Identify which cell holds the provided text, then report its [X, Y] central coordinate. 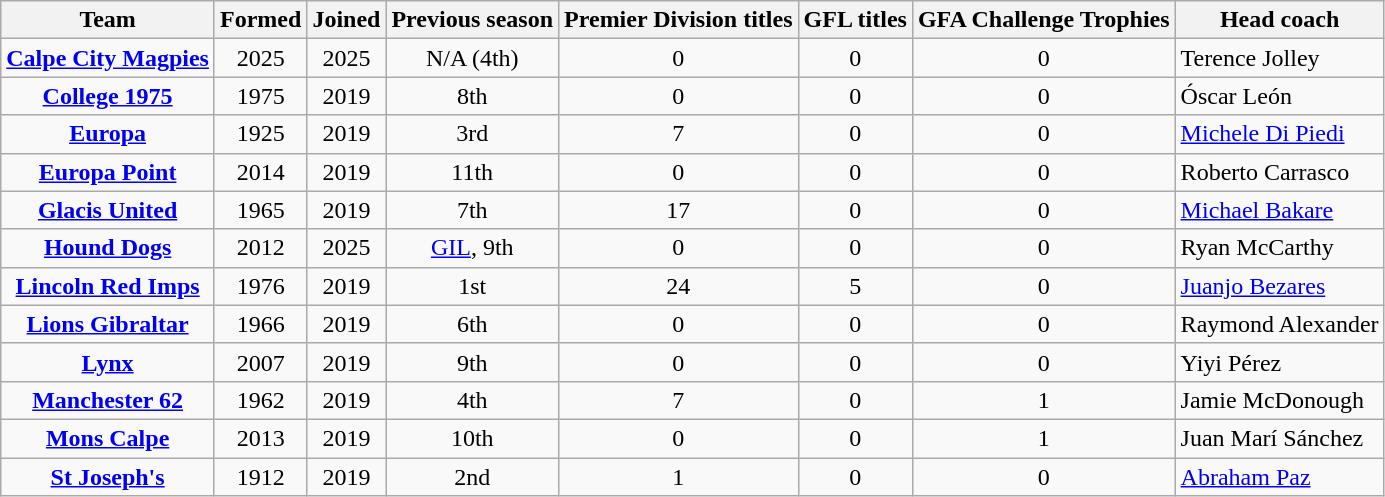
Glacis United [108, 210]
Juanjo Bezares [1280, 286]
2nd [472, 477]
11th [472, 172]
2007 [260, 362]
1925 [260, 134]
N/A (4th) [472, 58]
Europa Point [108, 172]
Abraham Paz [1280, 477]
3rd [472, 134]
GIL, 9th [472, 248]
Mons Calpe [108, 438]
Raymond Alexander [1280, 324]
1962 [260, 400]
Lynx [108, 362]
GFL titles [855, 20]
College 1975 [108, 96]
24 [678, 286]
Terence Jolley [1280, 58]
2012 [260, 248]
7th [472, 210]
1965 [260, 210]
Previous season [472, 20]
1966 [260, 324]
Hound Dogs [108, 248]
GFA Challenge Trophies [1044, 20]
Roberto Carrasco [1280, 172]
5 [855, 286]
4th [472, 400]
Premier Division titles [678, 20]
Michael Bakare [1280, 210]
1912 [260, 477]
Ryan McCarthy [1280, 248]
Team [108, 20]
9th [472, 362]
17 [678, 210]
2014 [260, 172]
2013 [260, 438]
Formed [260, 20]
1976 [260, 286]
Calpe City Magpies [108, 58]
Europa [108, 134]
Lincoln Red Imps [108, 286]
6th [472, 324]
Jamie McDonough [1280, 400]
Óscar León [1280, 96]
Lions Gibraltar [108, 324]
10th [472, 438]
Head coach [1280, 20]
Joined [346, 20]
Manchester 62 [108, 400]
Michele Di Piedi [1280, 134]
Yiyi Pérez [1280, 362]
St Joseph's [108, 477]
1st [472, 286]
1975 [260, 96]
Juan Marí Sánchez [1280, 438]
8th [472, 96]
